Search for the cell housing the specified text and yield its (x, y) center coordinate. 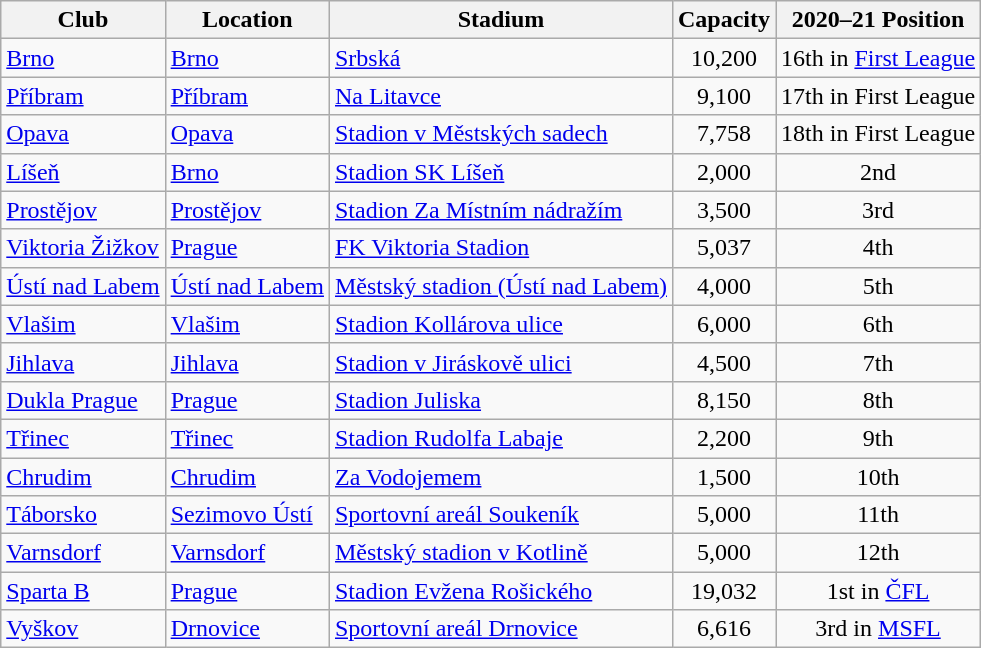
1,500 (724, 477)
17th in First League (878, 96)
6th (878, 324)
Táborsko (83, 515)
19,032 (724, 591)
3,500 (724, 210)
9,100 (724, 96)
Městský stadion (Ústí nad Labem) (500, 286)
Stadion Za Místním nádražím (500, 210)
Stadion Rudolfa Labaje (500, 438)
18th in First League (878, 134)
9th (878, 438)
12th (878, 553)
Location (247, 20)
3rd in MSFL (878, 629)
4,000 (724, 286)
Stadion v Městských sadech (500, 134)
8,150 (724, 400)
Stadion Evžena Rošického (500, 591)
Líšeň (83, 172)
Stadium (500, 20)
3rd (878, 210)
2020–21 Position (878, 20)
Dukla Prague (83, 400)
16th in First League (878, 58)
1st in ČFL (878, 591)
Stadion SK Líšeň (500, 172)
10,200 (724, 58)
Capacity (724, 20)
Městský stadion v Kotlině (500, 553)
5,037 (724, 248)
7th (878, 362)
Srbská (500, 58)
4th (878, 248)
Club (83, 20)
Stadion v Jiráskově ulici (500, 362)
2nd (878, 172)
8th (878, 400)
5th (878, 286)
Sezimovo Ústí (247, 515)
Stadion Juliska (500, 400)
Viktoria Žižkov (83, 248)
FK Viktoria Stadion (500, 248)
Drnovice (247, 629)
2,000 (724, 172)
Na Litavce (500, 96)
2,200 (724, 438)
Stadion Kollárova ulice (500, 324)
Sportovní areál Soukeník (500, 515)
6,000 (724, 324)
6,616 (724, 629)
10th (878, 477)
4,500 (724, 362)
Za Vodojemem (500, 477)
Sportovní areál Drnovice (500, 629)
7,758 (724, 134)
Vyškov (83, 629)
Sparta B (83, 591)
11th (878, 515)
